Capture the cell that displays the provided text and extract its [x, y] central coordinate. 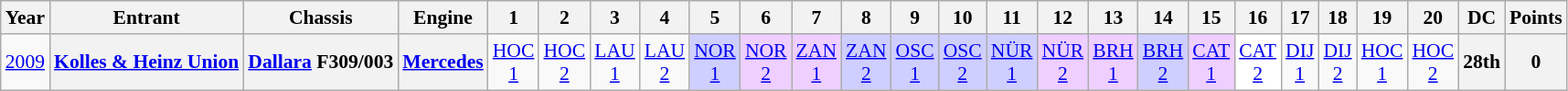
Entrant [146, 17]
17 [1300, 17]
4 [665, 17]
7 [816, 17]
0 [1536, 63]
Year [26, 17]
19 [1382, 17]
8 [866, 17]
2 [564, 17]
NÜR1 [1012, 63]
CAT2 [1258, 63]
DIJ2 [1337, 63]
5 [715, 17]
BRH2 [1163, 63]
20 [1433, 17]
LAU1 [614, 63]
Points [1536, 17]
10 [963, 17]
2009 [26, 63]
BRH1 [1114, 63]
9 [915, 17]
14 [1163, 17]
Engine [443, 17]
OSC1 [915, 63]
13 [1114, 17]
CAT1 [1211, 63]
Kolles & Heinz Union [146, 63]
Dallara F309/003 [320, 63]
16 [1258, 17]
18 [1337, 17]
ZAN1 [816, 63]
DIJ1 [1300, 63]
LAU2 [665, 63]
NOR1 [715, 63]
NOR2 [766, 63]
11 [1012, 17]
Chassis [320, 17]
28th [1481, 63]
ZAN2 [866, 63]
1 [514, 17]
3 [614, 17]
12 [1062, 17]
Mercedes [443, 63]
DC [1481, 17]
NÜR2 [1062, 63]
OSC2 [963, 63]
6 [766, 17]
15 [1211, 17]
